Find where the given text appears and provide that cell's center as [X, Y] coordinate. 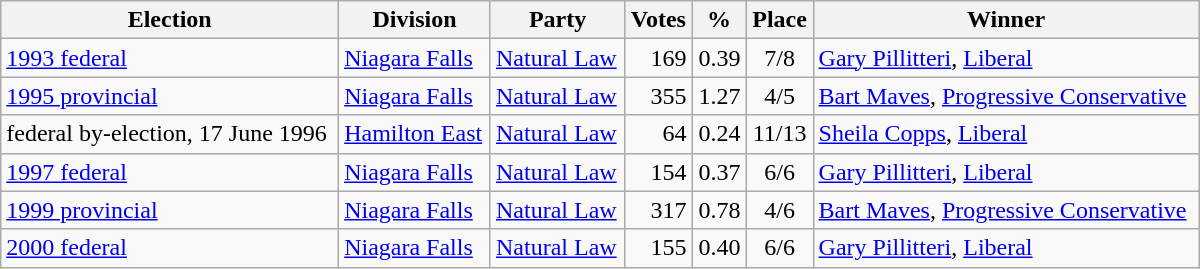
7/8 [780, 58]
1995 provincial [170, 96]
0.24 [719, 134]
Division [415, 20]
4/6 [780, 210]
1999 provincial [170, 210]
2000 federal [170, 248]
Hamilton East [415, 134]
154 [658, 172]
169 [658, 58]
1997 federal [170, 172]
federal by-election, 17 June 1996 [170, 134]
64 [658, 134]
% [719, 20]
0.78 [719, 210]
Sheila Copps, Liberal [1006, 134]
0.40 [719, 248]
317 [658, 210]
0.37 [719, 172]
11/13 [780, 134]
1.27 [719, 96]
4/5 [780, 96]
155 [658, 248]
Party [557, 20]
355 [658, 96]
1993 federal [170, 58]
Winner [1006, 20]
Election [170, 20]
Votes [658, 20]
Place [780, 20]
0.39 [719, 58]
